Locate the cell with the specified text and output its (X, Y) center coordinate. 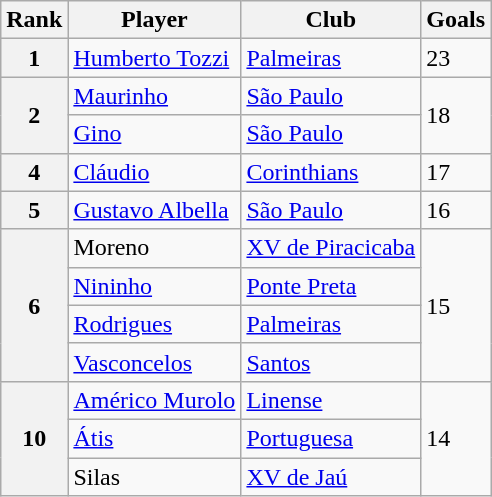
Portuguesa (331, 438)
Rank (34, 20)
16 (456, 210)
6 (34, 305)
Humberto Tozzi (154, 58)
Cláudio (154, 172)
2 (34, 115)
4 (34, 172)
Rodrigues (154, 324)
Gino (154, 134)
Player (154, 20)
Nininho (154, 286)
XV de Jaú (331, 477)
Vasconcelos (154, 362)
14 (456, 438)
Américo Murolo (154, 400)
Goals (456, 20)
10 (34, 438)
Átis (154, 438)
Linense (331, 400)
Maurinho (154, 96)
17 (456, 172)
18 (456, 115)
Club (331, 20)
1 (34, 58)
XV de Piracicaba (331, 248)
Moreno (154, 248)
15 (456, 305)
23 (456, 58)
Santos (331, 362)
Gustavo Albella (154, 210)
Silas (154, 477)
5 (34, 210)
Ponte Preta (331, 286)
Corinthians (331, 172)
